Return the [X, Y] coordinate for the center point of the cell that contains the specified text.  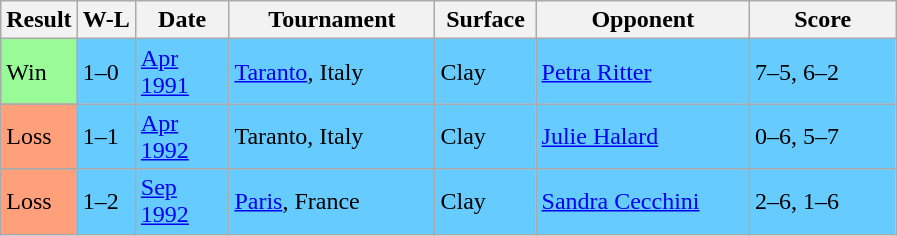
Date [182, 20]
Sep 1992 [182, 202]
Apr 1991 [182, 72]
Tournament [332, 20]
7–5, 6–2 [823, 72]
Julie Halard [643, 136]
2–6, 1–6 [823, 202]
Sandra Cecchini [643, 202]
Opponent [643, 20]
Score [823, 20]
Surface [486, 20]
W-L [106, 20]
0–6, 5–7 [823, 136]
1–2 [106, 202]
1–0 [106, 72]
Win [39, 72]
Petra Ritter [643, 72]
Paris, France [332, 202]
Result [39, 20]
Apr 1992 [182, 136]
1–1 [106, 136]
